Pinpoint the cell where the given text exists, returning its [X, Y] midpoint coordinate. 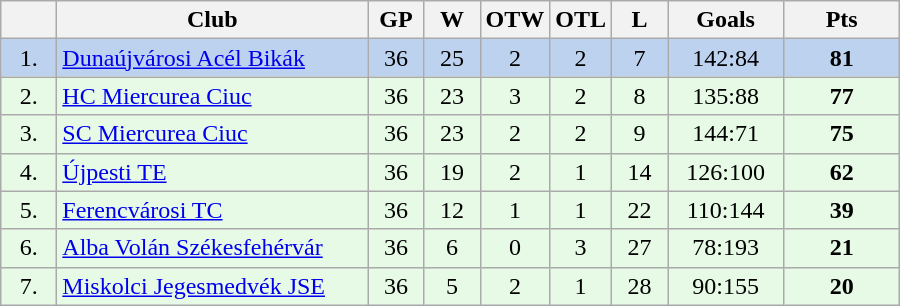
Goals [726, 20]
19 [452, 172]
W [452, 20]
8 [640, 96]
SC Miercurea Ciuc [212, 134]
GP [396, 20]
27 [640, 248]
39 [842, 210]
0 [515, 248]
5 [452, 286]
81 [842, 58]
135:88 [726, 96]
5. [29, 210]
L [640, 20]
142:84 [726, 58]
Miskolci Jegesmedvék JSE [212, 286]
126:100 [726, 172]
78:193 [726, 248]
28 [640, 286]
20 [842, 286]
Pts [842, 20]
2. [29, 96]
12 [452, 210]
Dunaújvárosi Acél Bikák [212, 58]
25 [452, 58]
Club [212, 20]
Alba Volán Székesfehérvár [212, 248]
4. [29, 172]
90:155 [726, 286]
22 [640, 210]
3. [29, 134]
OTW [515, 20]
6 [452, 248]
Ferencvárosi TC [212, 210]
1. [29, 58]
OTL [581, 20]
144:71 [726, 134]
110:144 [726, 210]
7 [640, 58]
HC Miercurea Ciuc [212, 96]
9 [640, 134]
Újpesti TE [212, 172]
14 [640, 172]
77 [842, 96]
21 [842, 248]
7. [29, 286]
62 [842, 172]
75 [842, 134]
6. [29, 248]
